Locate the cell with the specified text and output its (x, y) center coordinate. 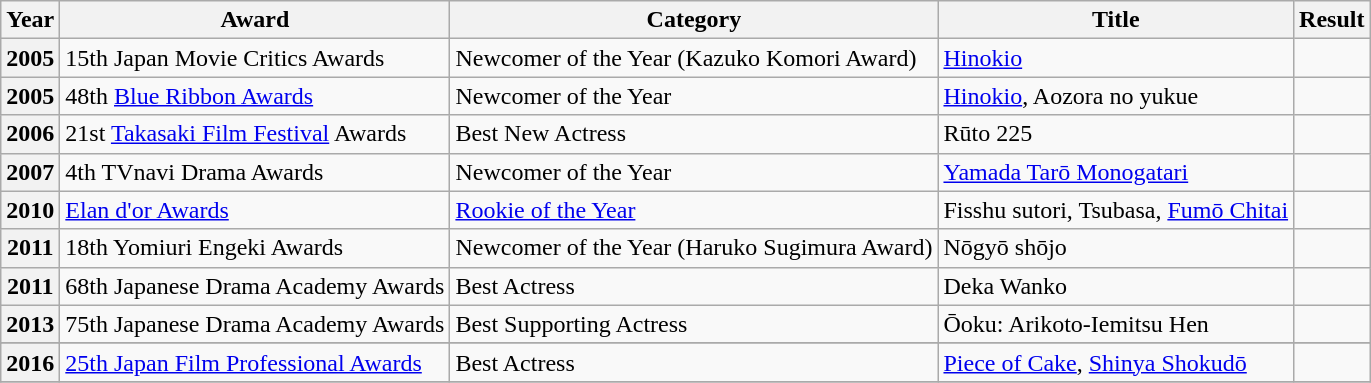
Ōoku: Arikoto-Iemitsu Hen (1116, 324)
25th Japan Film Professional Awards (255, 362)
Hinokio (1116, 58)
Piece of Cake, Shinya Shokudō (1116, 362)
Best Supporting Actress (694, 324)
Newcomer of the Year (Haruko Sugimura Award) (694, 248)
Newcomer of the Year (Kazuko Komori Award) (694, 58)
Best New Actress (694, 134)
4th TVnavi Drama Awards (255, 172)
Category (694, 20)
48th Blue Ribbon Awards (255, 96)
Deka Wanko (1116, 286)
18th Yomiuri Engeki Awards (255, 248)
Nōgyō shōjo (1116, 248)
2010 (30, 210)
Yamada Tarō Monogatari (1116, 172)
Elan d'or Awards (255, 210)
Result (1332, 20)
Title (1116, 20)
Rūto 225 (1116, 134)
Award (255, 20)
2013 (30, 324)
Year (30, 20)
Hinokio, Aozora no yukue (1116, 96)
68th Japanese Drama Academy Awards (255, 286)
2007 (30, 172)
2016 (30, 362)
21st Takasaki Film Festival Awards (255, 134)
Fisshu sutori, Tsubasa, Fumō Chitai (1116, 210)
2006 (30, 134)
75th Japanese Drama Academy Awards (255, 324)
15th Japan Movie Critics Awards (255, 58)
Rookie of the Year (694, 210)
